Return the [x, y] coordinate for the center point of the cell that contains the specified text.  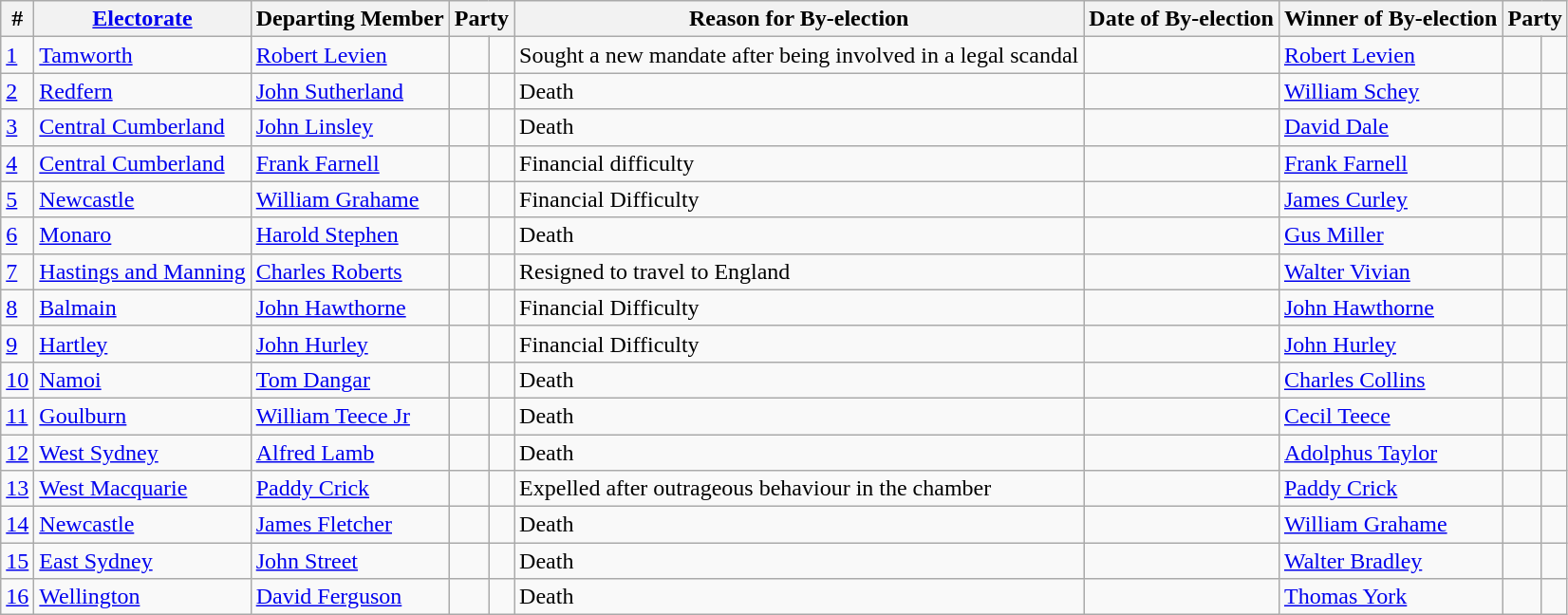
Sought a new mandate after being involved in a legal scandal [799, 55]
Resigned to travel to England [799, 271]
16 [17, 597]
Charles Roberts [349, 271]
10 [17, 380]
Monaro [142, 235]
Tom Dangar [349, 380]
William Teece Jr [349, 416]
William Schey [1391, 91]
Thomas York [1391, 597]
1 [17, 55]
5 [17, 199]
Charles Collins [1391, 380]
Goulburn [142, 416]
Namoi [142, 380]
13 [17, 489]
3 [17, 127]
James Fletcher [349, 525]
West Sydney [142, 453]
Expelled after outrageous behaviour in the chamber [799, 489]
15 [17, 561]
Alfred Lamb [349, 453]
12 [17, 453]
11 [17, 416]
James Curley [1391, 199]
Winner of By-election [1391, 19]
Hartley [142, 344]
Redfern [142, 91]
2 [17, 91]
Gus Miller [1391, 235]
West Macquarie [142, 489]
14 [17, 525]
John Linsley [349, 127]
Tamworth [142, 55]
John Street [349, 561]
East Sydney [142, 561]
Walter Vivian [1391, 271]
Wellington [142, 597]
Hastings and Manning [142, 271]
John Sutherland [349, 91]
Electorate [142, 19]
David Ferguson [349, 597]
Harold Stephen [349, 235]
Date of By-election [1182, 19]
9 [17, 344]
8 [17, 307]
Balmain [142, 307]
Cecil Teece [1391, 416]
Adolphus Taylor [1391, 453]
4 [17, 163]
Financial difficulty [799, 163]
Reason for By-election [799, 19]
Walter Bradley [1391, 561]
Departing Member [349, 19]
David Dale [1391, 127]
7 [17, 271]
# [17, 19]
6 [17, 235]
